Determine the (x, y) coordinate at the center of the cell enclosing the given text.  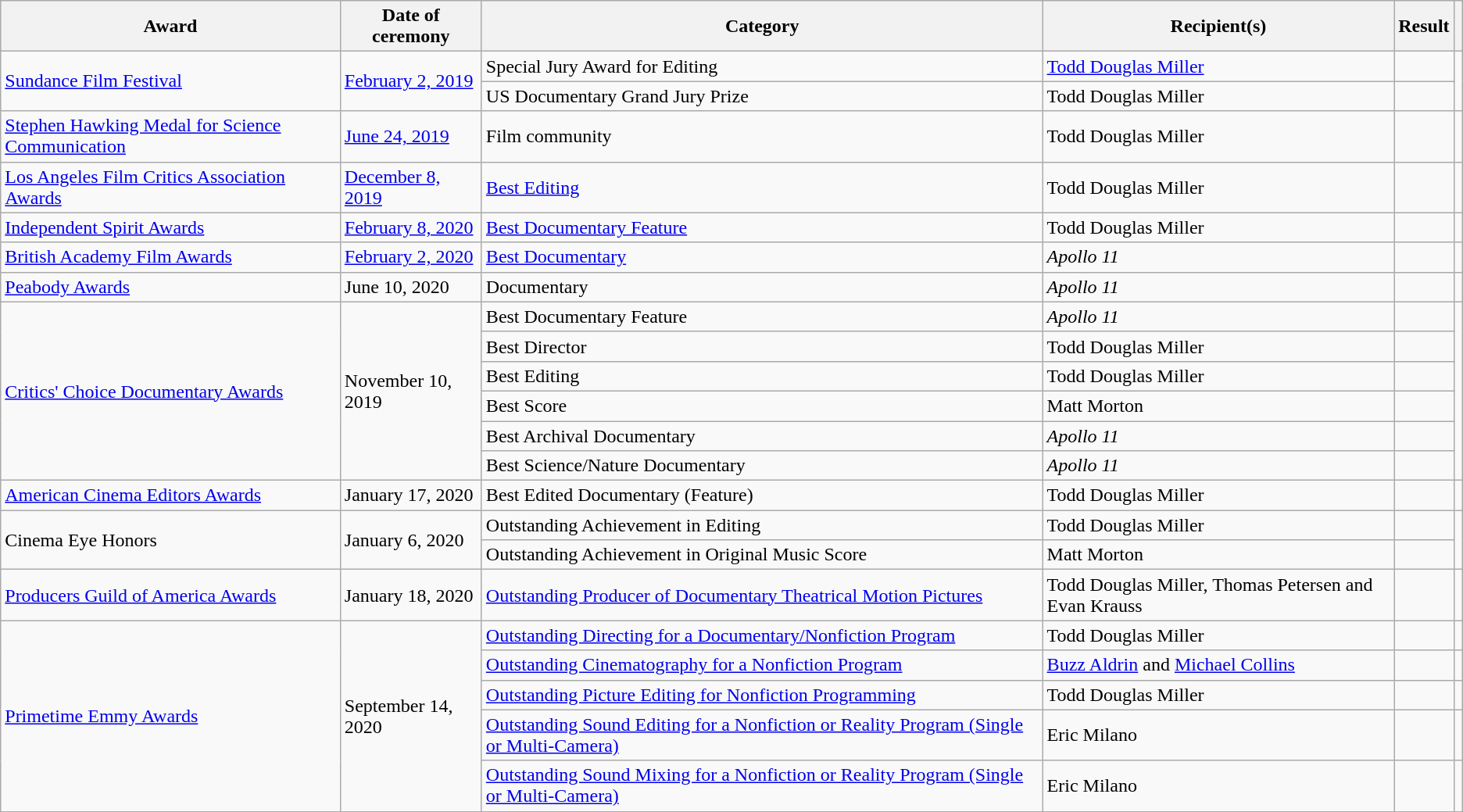
February 2, 2020 (411, 257)
June 10, 2020 (411, 287)
British Academy Film Awards (170, 257)
American Cinema Editors Awards (170, 495)
Best Edited Documentary (Feature) (762, 495)
January 6, 2020 (411, 540)
Best Score (762, 406)
Best Documentary (762, 257)
Critics' Choice Documentary Awards (170, 391)
June 24, 2019 (411, 136)
Film community (762, 136)
Outstanding Sound Mixing for a Nonfiction or Reality Program (Single or Multi-Camera) (762, 786)
Best Science/Nature Documentary (762, 466)
Primetime Emmy Awards (170, 716)
Independent Spirit Awards (170, 227)
Recipient(s) (1218, 27)
Result (1424, 27)
January 18, 2020 (411, 596)
Documentary (762, 287)
Todd Douglas Miller, Thomas Petersen and Evan Krauss (1218, 596)
Outstanding Producer of Documentary Theatrical Motion Pictures (762, 596)
Producers Guild of America Awards (170, 596)
Date of ceremony (411, 27)
Special Jury Award for Editing (762, 66)
Outstanding Picture Editing for Nonfiction Programming (762, 695)
January 17, 2020 (411, 495)
February 2, 2019 (411, 81)
Sundance Film Festival (170, 81)
Best Director (762, 346)
Outstanding Achievement in Editing (762, 525)
Stephen Hawking Medal for Science Communication (170, 136)
Cinema Eye Honors (170, 540)
Category (762, 27)
US Documentary Grand Jury Prize (762, 96)
Outstanding Sound Editing for a Nonfiction or Reality Program (Single or Multi-Camera) (762, 735)
Outstanding Achievement in Original Music Score (762, 555)
Buzz Aldrin and Michael Collins (1218, 665)
December 8, 2019 (411, 188)
Outstanding Directing for a Documentary/Nonfiction Program (762, 635)
Best Archival Documentary (762, 435)
September 14, 2020 (411, 716)
Peabody Awards (170, 287)
Award (170, 27)
February 8, 2020 (411, 227)
Outstanding Cinematography for a Nonfiction Program (762, 665)
November 10, 2019 (411, 391)
Los Angeles Film Critics Association Awards (170, 188)
